Return the [X, Y] coordinate for the center point of the cell that contains the specified text.  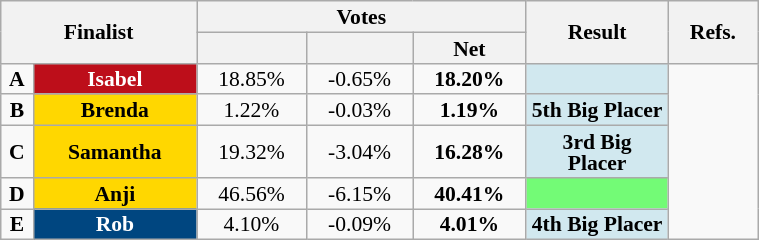
19.32% [252, 152]
Finalist [99, 32]
Samantha [114, 152]
-0.65% [359, 78]
Net [470, 48]
18.20% [470, 78]
Result [597, 32]
3rd Big Placer [597, 152]
D [17, 194]
1.22% [252, 110]
-6.15% [359, 194]
5th Big Placer [597, 110]
E [17, 224]
16.28% [470, 152]
40.41% [470, 194]
Anji [114, 194]
B [17, 110]
46.56% [252, 194]
-0.09% [359, 224]
4th Big Placer [597, 224]
Brenda [114, 110]
-3.04% [359, 152]
4.10% [252, 224]
Refs. [713, 32]
Votes [362, 16]
1.19% [470, 110]
4.01% [470, 224]
18.85% [252, 78]
-0.03% [359, 110]
A [17, 78]
Isabel [114, 78]
C [17, 152]
Rob [114, 224]
